Return (X, Y) of the center of cell containing provided text 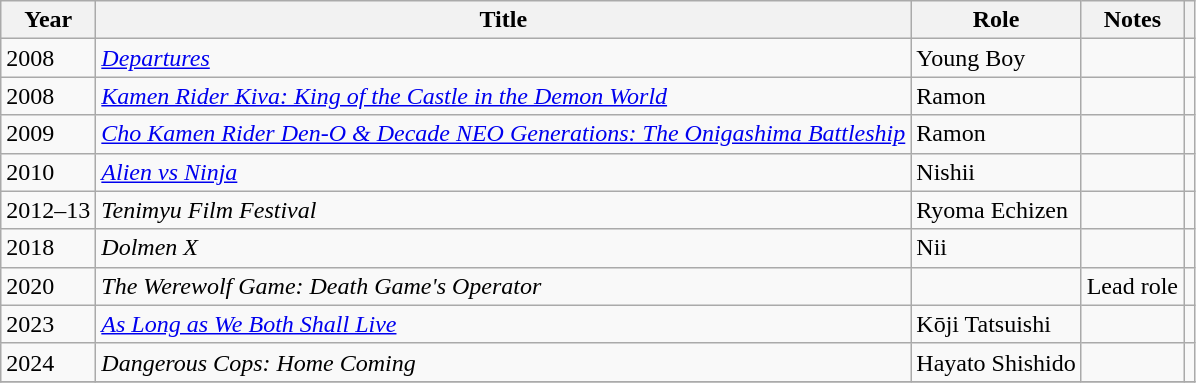
Cho Kamen Rider Den-O & Decade NEO Generations: The Onigashima Battleship (504, 134)
Kōji Tatsuishi (996, 324)
Tenimyu Film Festival (504, 210)
Nishii (996, 172)
2012–13 (48, 210)
Year (48, 20)
Notes (1132, 20)
Dolmen X (504, 248)
2010 (48, 172)
As Long as We Both Shall Live (504, 324)
2020 (48, 286)
2009 (48, 134)
Lead role (1132, 286)
Ryoma Echizen (996, 210)
Nii (996, 248)
Alien vs Ninja (504, 172)
2018 (48, 248)
The Werewolf Game: Death Game's Operator (504, 286)
Kamen Rider Kiva: King of the Castle in the Demon World (504, 96)
Departures (504, 58)
2024 (48, 362)
Role (996, 20)
Hayato Shishido (996, 362)
Young Boy (996, 58)
Dangerous Cops: Home Coming (504, 362)
Title (504, 20)
2023 (48, 324)
